Return [x, y] of the center of cell containing provided text 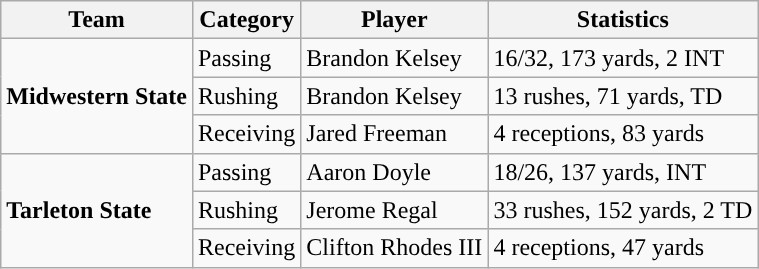
Category [246, 20]
Statistics [623, 20]
Midwestern State [97, 96]
Tarleton State [97, 210]
18/26, 137 yards, INT [623, 172]
Aaron Doyle [394, 172]
4 receptions, 83 yards [623, 134]
Player [394, 20]
Jared Freeman [394, 134]
13 rushes, 71 yards, TD [623, 96]
33 rushes, 152 yards, 2 TD [623, 210]
Team [97, 20]
Jerome Regal [394, 210]
16/32, 173 yards, 2 INT [623, 58]
4 receptions, 47 yards [623, 248]
Clifton Rhodes III [394, 248]
